Scan for the cell matching the given text and deliver its [x, y] coordinate at center. 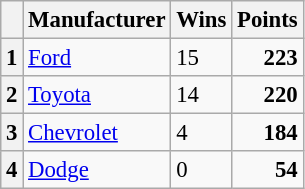
Points [268, 20]
220 [268, 95]
223 [268, 58]
54 [268, 170]
15 [202, 58]
Wins [202, 20]
0 [202, 170]
2 [12, 95]
Dodge [97, 170]
184 [268, 133]
Toyota [97, 95]
Manufacturer [97, 20]
14 [202, 95]
3 [12, 133]
Ford [97, 58]
1 [12, 58]
Chevrolet [97, 133]
